Output the (X, Y) coordinate of the center of the cell containing the given text.  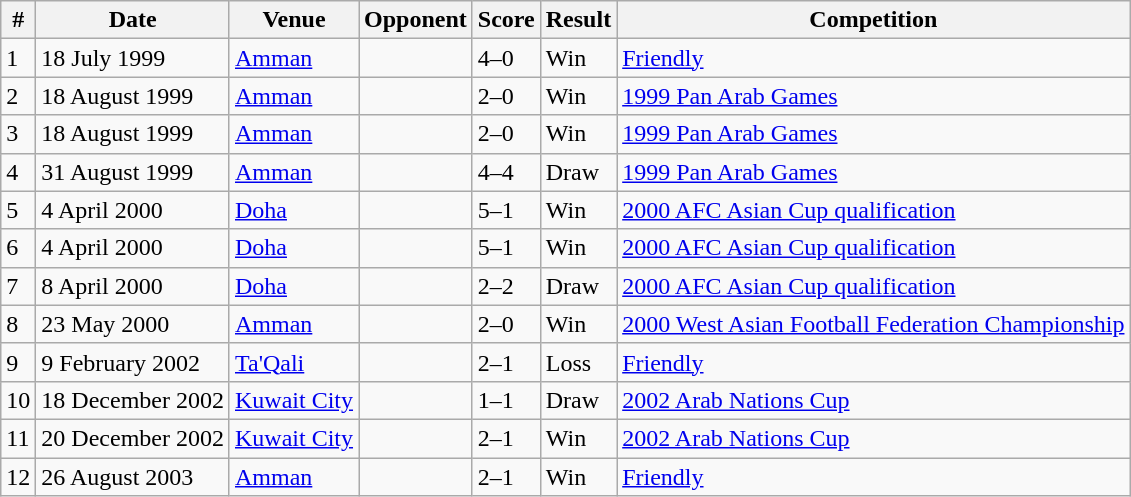
# (18, 20)
9 (18, 362)
Ta'Qali (294, 362)
Venue (294, 20)
12 (18, 477)
23 May 2000 (133, 324)
Loss (578, 362)
4–4 (506, 172)
Competition (874, 20)
8 (18, 324)
1–1 (506, 400)
2 (18, 96)
18 December 2002 (133, 400)
4–0 (506, 58)
5 (18, 210)
18 July 1999 (133, 58)
Opponent (416, 20)
20 December 2002 (133, 438)
4 (18, 172)
3 (18, 134)
11 (18, 438)
Score (506, 20)
8 April 2000 (133, 286)
9 February 2002 (133, 362)
1 (18, 58)
Result (578, 20)
6 (18, 248)
31 August 1999 (133, 172)
2000 West Asian Football Federation Championship (874, 324)
Date (133, 20)
10 (18, 400)
7 (18, 286)
26 August 2003 (133, 477)
2–2 (506, 286)
